Capture the cell that displays the provided text and extract its (X, Y) central coordinate. 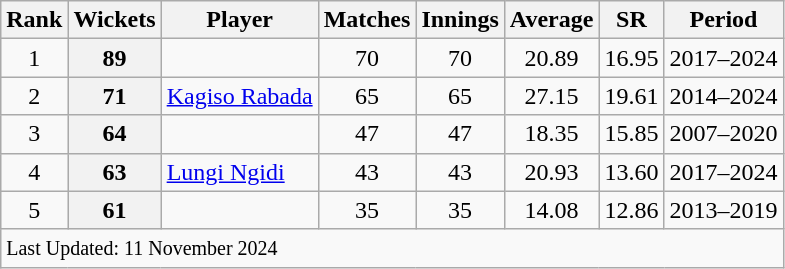
64 (114, 134)
Period (724, 20)
Average (552, 20)
Player (240, 20)
SR (632, 20)
63 (114, 172)
Innings (460, 20)
4 (34, 172)
2 (34, 96)
Kagiso Rabada (240, 96)
13.60 (632, 172)
20.93 (552, 172)
71 (114, 96)
Rank (34, 20)
89 (114, 58)
61 (114, 210)
19.61 (632, 96)
1 (34, 58)
Last Updated: 11 November 2024 (392, 248)
2007–2020 (724, 134)
Wickets (114, 20)
15.85 (632, 134)
27.15 (552, 96)
18.35 (552, 134)
5 (34, 210)
3 (34, 134)
2013–2019 (724, 210)
14.08 (552, 210)
Matches (367, 20)
Lungi Ngidi (240, 172)
16.95 (632, 58)
2014–2024 (724, 96)
20.89 (552, 58)
12.86 (632, 210)
